Scan for the cell matching the given text and deliver its [X, Y] coordinate at center. 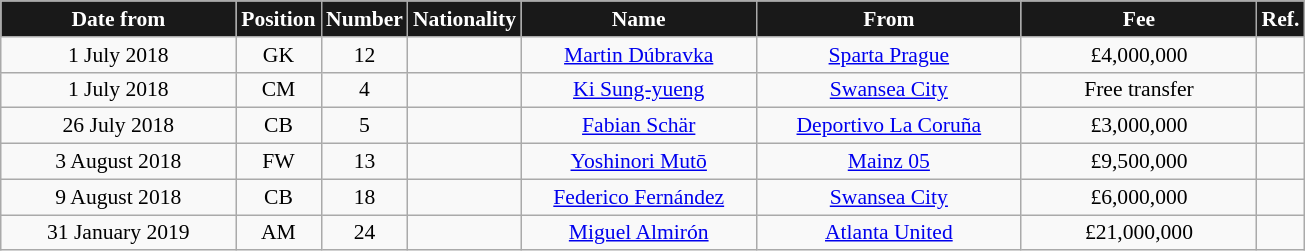
24 [364, 233]
Federico Fernández [638, 197]
Date from [118, 19]
Fee [1138, 19]
18 [364, 197]
Name [638, 19]
Miguel Almirón [638, 233]
£6,000,000 [1138, 197]
Sparta Prague [888, 55]
Ki Sung-yueng [638, 90]
£9,500,000 [1138, 162]
AM [278, 233]
Free transfer [1138, 90]
Number [364, 19]
31 January 2019 [118, 233]
£4,000,000 [1138, 55]
£3,000,000 [1138, 126]
4 [364, 90]
9 August 2018 [118, 197]
13 [364, 162]
GK [278, 55]
Ref. [1281, 19]
26 July 2018 [118, 126]
Nationality [464, 19]
Deportivo La Coruña [888, 126]
5 [364, 126]
Atlanta United [888, 233]
Martin Dúbravka [638, 55]
Mainz 05 [888, 162]
Yoshinori Mutō [638, 162]
Fabian Schär [638, 126]
Position [278, 19]
FW [278, 162]
3 August 2018 [118, 162]
CM [278, 90]
From [888, 19]
12 [364, 55]
£21,000,000 [1138, 233]
